Identify which cell holds the provided text, then report its (X, Y) central coordinate. 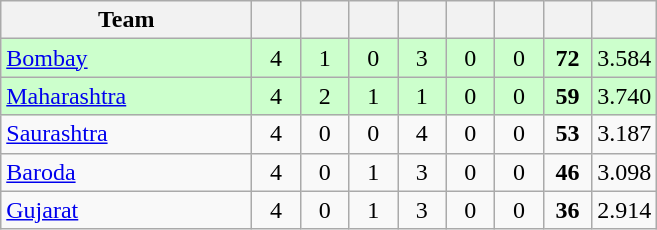
Gujarat (126, 210)
2.914 (624, 210)
3.098 (624, 172)
53 (568, 134)
Maharashtra (126, 96)
Team (126, 20)
3.187 (624, 134)
3.740 (624, 96)
59 (568, 96)
3.584 (624, 58)
2 (324, 96)
36 (568, 210)
Baroda (126, 172)
46 (568, 172)
72 (568, 58)
Saurashtra (126, 134)
Bombay (126, 58)
